Detect which cell encompasses the target text, then output its (X, Y) center coordinate. 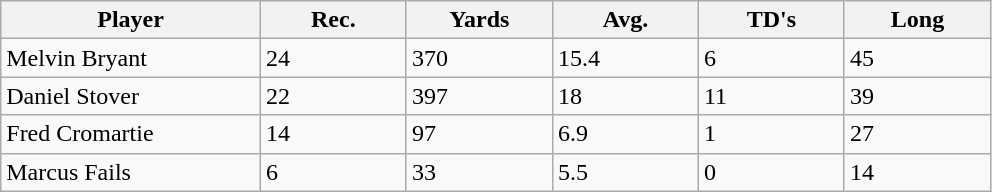
6.9 (625, 134)
97 (479, 134)
33 (479, 172)
Melvin Bryant (131, 58)
397 (479, 96)
Daniel Stover (131, 96)
Fred Cromartie (131, 134)
Rec. (333, 20)
45 (917, 58)
Player (131, 20)
Yards (479, 20)
Marcus Fails (131, 172)
15.4 (625, 58)
18 (625, 96)
27 (917, 134)
24 (333, 58)
39 (917, 96)
TD's (771, 20)
1 (771, 134)
22 (333, 96)
0 (771, 172)
11 (771, 96)
370 (479, 58)
5.5 (625, 172)
Avg. (625, 20)
Long (917, 20)
